Scan for the cell matching the given text and deliver its [x, y] coordinate at center. 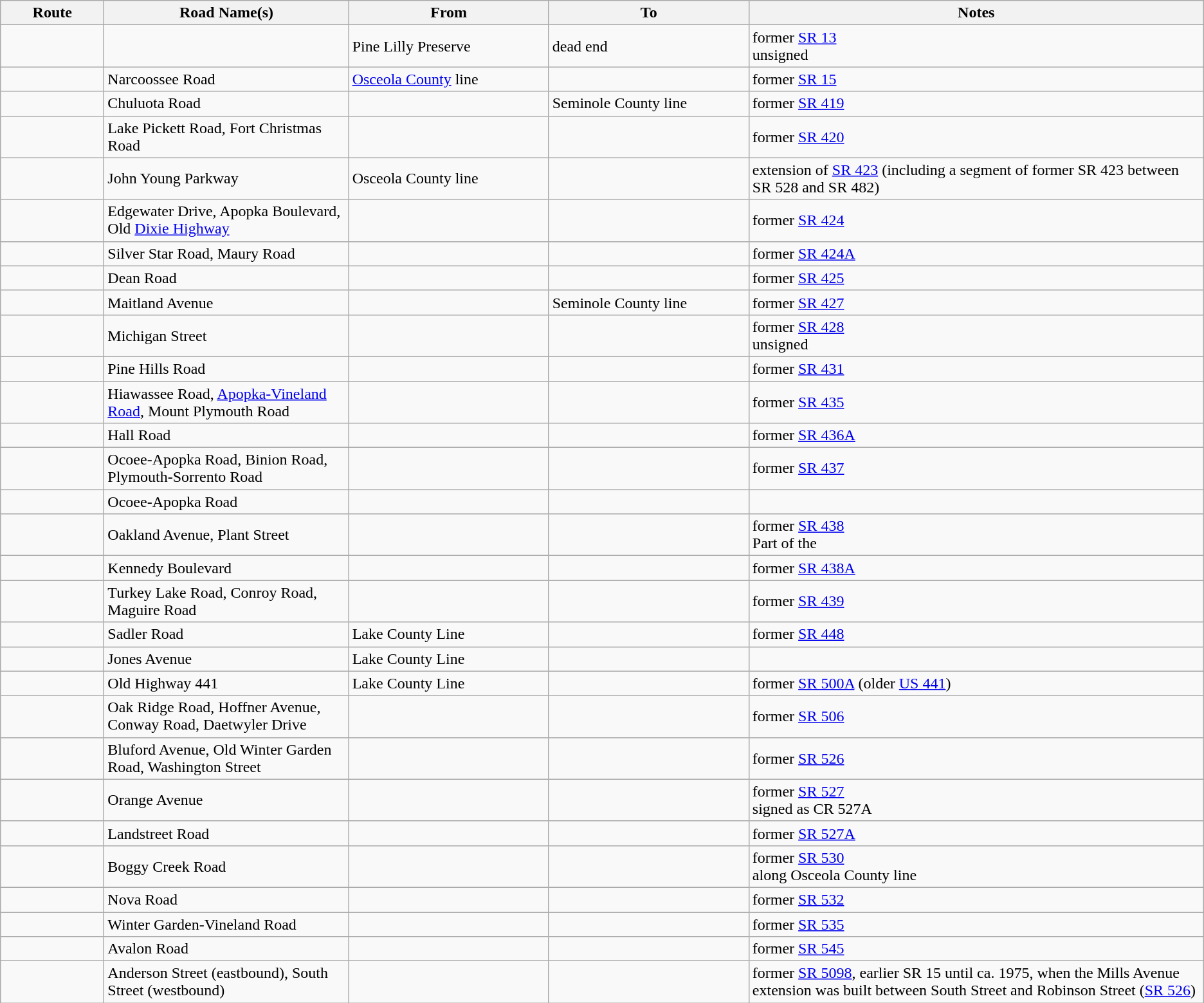
former SR 436A [976, 436]
Maitland Avenue [226, 302]
Kennedy Boulevard [226, 568]
Route [53, 13]
Narcoossee Road [226, 79]
former SR 527signed as CR 527A [976, 800]
Landstreet Road [226, 833]
former SR 535 [976, 925]
Ocoee-Apopka Road [226, 502]
former SR 532 [976, 899]
Oakland Avenue, Plant Street [226, 535]
Nova Road [226, 899]
Edgewater Drive, Apopka Boulevard, Old Dixie Highway [226, 220]
Hiawassee Road, Apopka-Vineland Road, Mount Plymouth Road [226, 401]
former SR 424A [976, 253]
former SR 438A [976, 568]
former SR 527A [976, 833]
Notes [976, 13]
Avalon Road [226, 949]
Winter Garden-Vineland Road [226, 925]
former SR 427 [976, 302]
Oak Ridge Road, Hoffner Avenue, Conway Road, Daetwyler Drive [226, 717]
John Young Parkway [226, 179]
Dean Road [226, 278]
Pine Hills Road [226, 369]
former SR 530along Osceola County line [976, 866]
former SR 545 [976, 949]
former SR 439 [976, 601]
former SR 15 [976, 79]
To [648, 13]
Sadler Road [226, 634]
former SR 420 [976, 136]
Hall Road [226, 436]
Bluford Avenue, Old Winter Garden Road, Washington Street [226, 758]
dead end [648, 46]
former SR 419 [976, 104]
Jones Avenue [226, 659]
former SR 425 [976, 278]
former SR 424 [976, 220]
Turkey Lake Road, Conroy Road, Maguire Road [226, 601]
Lake Pickett Road, Fort Christmas Road [226, 136]
former SR 437 [976, 468]
Silver Star Road, Maury Road [226, 253]
former SR 431 [976, 369]
former SR 448 [976, 634]
former SR 428unsigned [976, 336]
Old Highway 441 [226, 683]
From [449, 13]
Anderson Street (eastbound), South Street (westbound) [226, 982]
extension of SR 423 (including a segment of former SR 423 between SR 528 and SR 482) [976, 179]
former SR 435 [976, 401]
former SR 5098, earlier SR 15 until ca. 1975, when the Mills Avenue extension was built between South Street and Robinson Street (SR 526) [976, 982]
Pine Lilly Preserve [449, 46]
Boggy Creek Road [226, 866]
former SR 506 [976, 717]
Chuluota Road [226, 104]
Ocoee-Apopka Road, Binion Road, Plymouth-Sorrento Road [226, 468]
former SR 438Part of the [976, 535]
Orange Avenue [226, 800]
former SR 13unsigned [976, 46]
Road Name(s) [226, 13]
Michigan Street [226, 336]
former SR 500A (older US 441) [976, 683]
former SR 526 [976, 758]
